Output the (X, Y) coordinate of the center of the cell containing the given text.  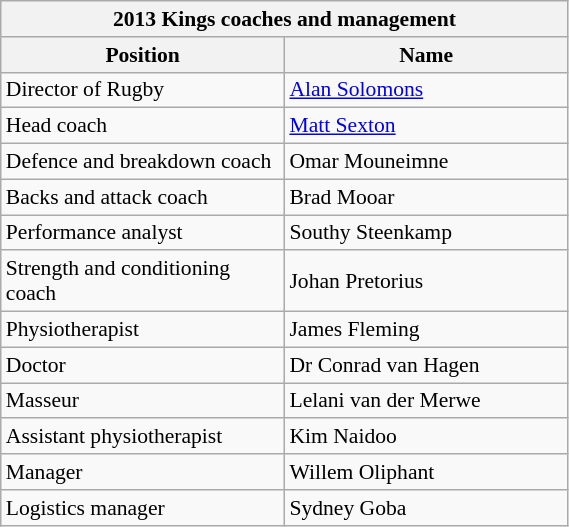
Head coach (143, 126)
Kim Naidoo (426, 437)
Director of Rugby (143, 90)
Assistant physiotherapist (143, 437)
Backs and attack coach (143, 197)
Lelani van der Merwe (426, 401)
Performance analyst (143, 233)
Masseur (143, 401)
2013 Kings coaches and management (284, 19)
Position (143, 55)
Logistics manager (143, 508)
Matt Sexton (426, 126)
Strength and conditioning coach (143, 282)
Omar Mouneimne (426, 162)
Defence and breakdown coach (143, 162)
James Fleming (426, 330)
Southy Steenkamp (426, 233)
Physiotherapist (143, 330)
Alan Solomons (426, 90)
Willem Oliphant (426, 472)
Name (426, 55)
Dr Conrad van Hagen (426, 365)
Brad Mooar (426, 197)
Johan Pretorius (426, 282)
Doctor (143, 365)
Sydney Goba (426, 508)
Manager (143, 472)
